From the cell containing the given text, extract its center point as [X, Y] coordinate. 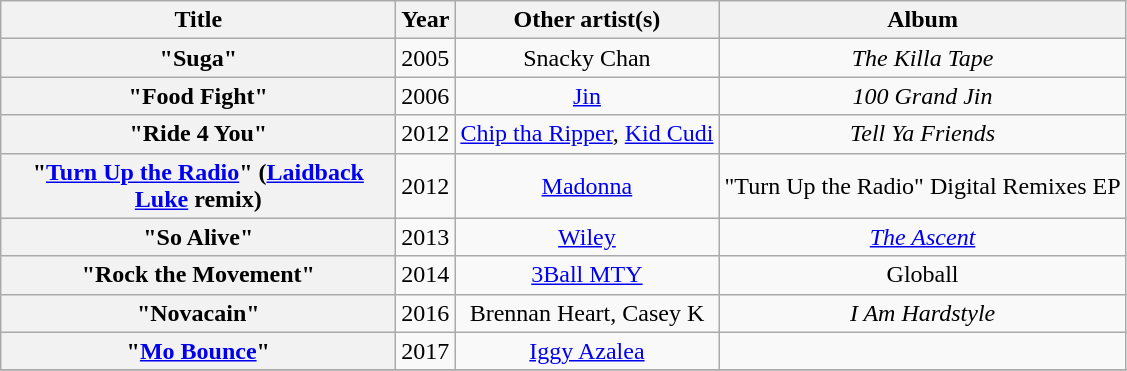
Brennan Heart, Casey K [587, 313]
"Food Fight" [198, 96]
Iggy Azalea [587, 351]
Madonna [587, 186]
Wiley [587, 237]
Snacky Chan [587, 58]
2006 [426, 96]
Album [922, 20]
100 Grand Jin [922, 96]
2016 [426, 313]
2013 [426, 237]
"Mo Bounce" [198, 351]
2017 [426, 351]
Globall [922, 275]
Chip tha Ripper, Kid Cudi [587, 134]
3Ball MTY [587, 275]
"So Alive" [198, 237]
"Turn Up the Radio" Digital Remixes EP [922, 186]
"Novacain" [198, 313]
I Am Hardstyle [922, 313]
Title [198, 20]
The Killa Tape [922, 58]
Tell Ya Friends [922, 134]
"Suga" [198, 58]
"Ride 4 You" [198, 134]
Other artist(s) [587, 20]
Jin [587, 96]
Year [426, 20]
2014 [426, 275]
"Turn Up the Radio" (Laidback Luke remix) [198, 186]
The Ascent [922, 237]
2005 [426, 58]
"Rock the Movement" [198, 275]
